Identify which cell holds the provided text, then report its [X, Y] central coordinate. 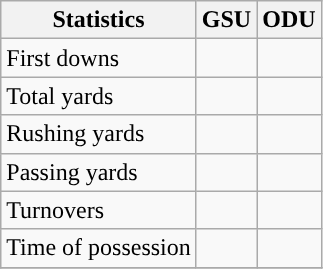
Turnovers [99, 210]
Statistics [99, 20]
ODU [289, 20]
Total yards [99, 96]
First downs [99, 58]
Time of possession [99, 248]
Rushing yards [99, 134]
Passing yards [99, 172]
GSU [226, 20]
